Detect which cell encompasses the target text, then output its [x, y] center coordinate. 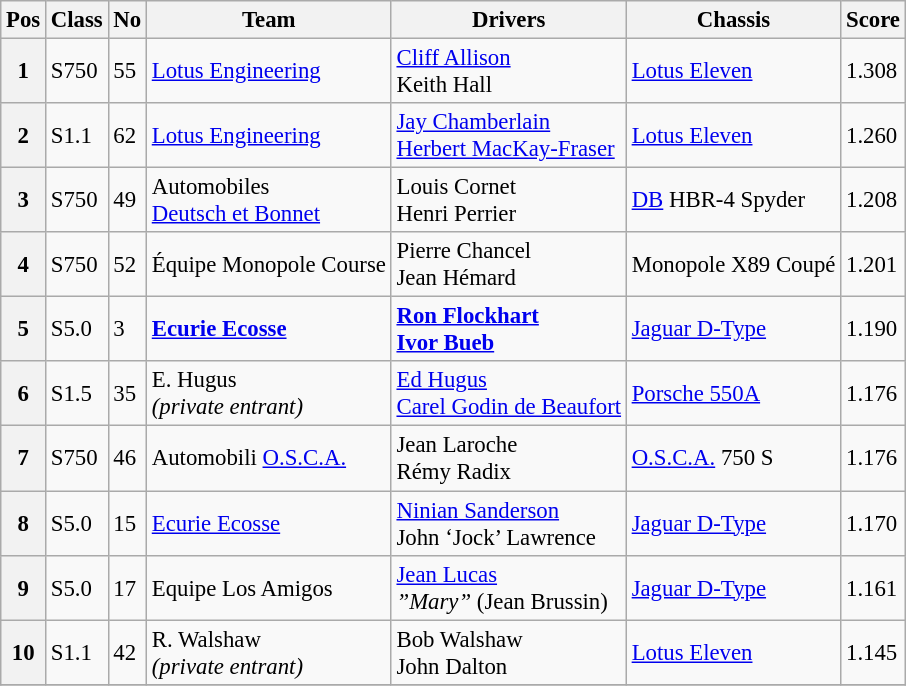
1.208 [874, 200]
Drivers [508, 20]
1.161 [874, 588]
46 [127, 458]
E. Hugus(private entrant) [268, 394]
1.190 [874, 330]
AutomobilesDeutsch et Bonnet [268, 200]
1.201 [874, 264]
5 [24, 330]
Ron Flockhart Ivor Bueb [508, 330]
55 [127, 72]
1.170 [874, 524]
35 [127, 394]
Pos [24, 20]
49 [127, 200]
15 [127, 524]
Jean Lucas ”Mary” (Jean Brussin) [508, 588]
Porsche 550A [733, 394]
Team [268, 20]
52 [127, 264]
Pierre Chancel Jean Hémard [508, 264]
Cliff Allison Keith Hall [508, 72]
8 [24, 524]
6 [24, 394]
1.145 [874, 652]
4 [24, 264]
7 [24, 458]
Jean Laroche Rémy Radix [508, 458]
R. Walshaw(private entrant) [268, 652]
Chassis [733, 20]
1.260 [874, 136]
9 [24, 588]
S1.5 [78, 394]
DB HBR-4 Spyder [733, 200]
Ninian Sanderson John ‘Jock’ Lawrence [508, 524]
Class [78, 20]
10 [24, 652]
No [127, 20]
Bob Walshaw John Dalton [508, 652]
17 [127, 588]
Ed Hugus Carel Godin de Beaufort [508, 394]
O.S.C.A. 750 S [733, 458]
2 [24, 136]
42 [127, 652]
1 [24, 72]
Equipe Los Amigos [268, 588]
Équipe Monopole Course [268, 264]
Score [874, 20]
1.308 [874, 72]
Jay Chamberlain Herbert MacKay-Fraser [508, 136]
62 [127, 136]
Louis Cornet Henri Perrier [508, 200]
Monopole X89 Coupé [733, 264]
Automobili O.S.C.A. [268, 458]
